Scan for the cell matching the given text and deliver its [x, y] coordinate at center. 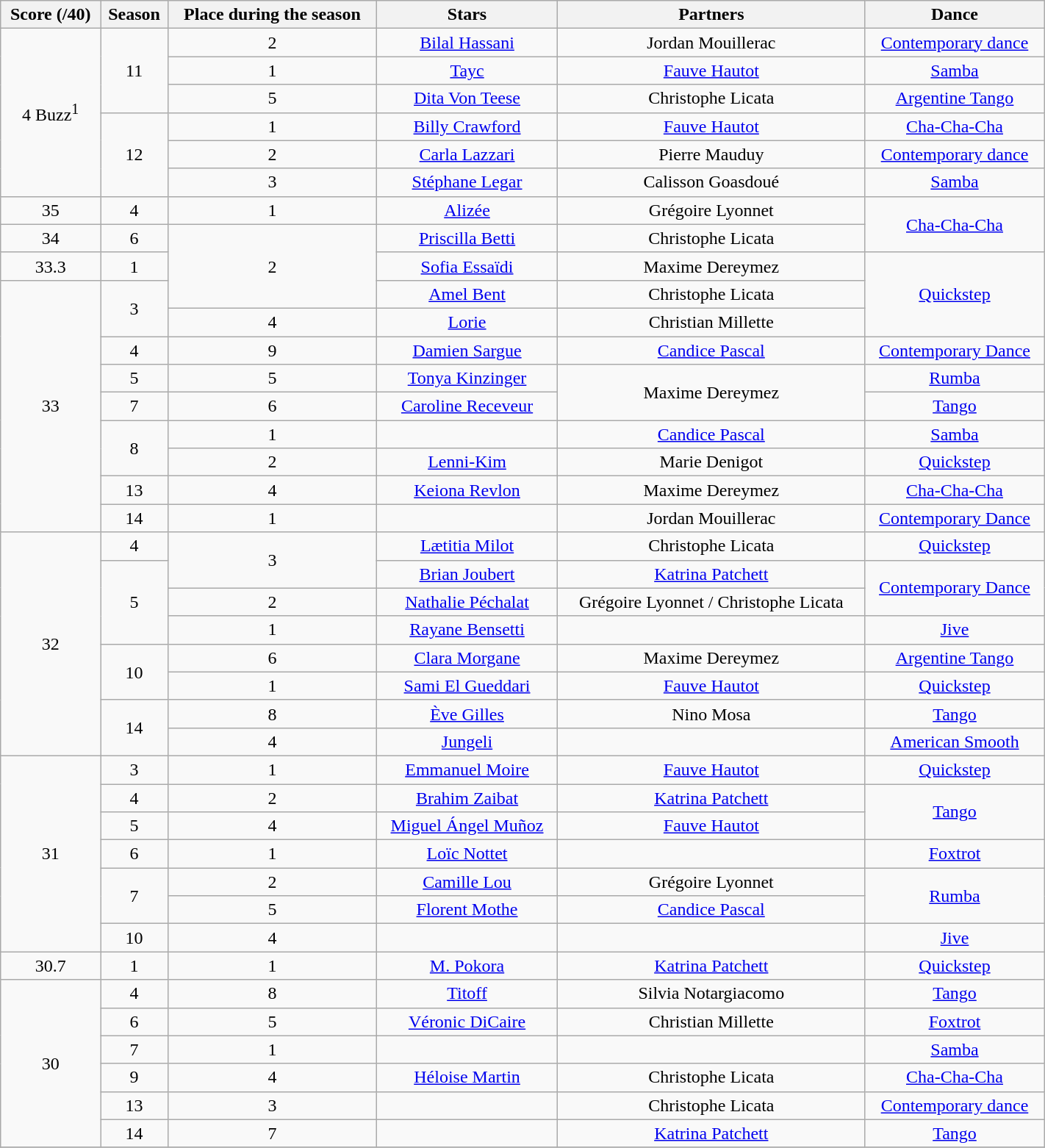
Damien Sargue [467, 351]
Grégoire Lyonnet / Christophe Licata [711, 602]
Lenni-Kim [467, 462]
11 [134, 71]
Sami El Gueddari [467, 686]
Camille Lou [467, 882]
Tonya Kinzinger [467, 379]
Miguel Ángel Muñoz [467, 826]
4 Buzz1 [51, 112]
Stéphane Legar [467, 182]
Marie Denigot [711, 462]
American Smooth [955, 742]
Partners [711, 15]
34 [51, 238]
Place during the season [273, 15]
Véronic DiCaire [467, 1022]
Lorie [467, 322]
Titoff [467, 994]
Season [134, 15]
Dita Von Teese [467, 98]
Priscilla Betti [467, 238]
Carla Lazzari [467, 154]
Florent Mothe [467, 910]
Score (/40) [51, 15]
12 [134, 154]
Brian Joubert [467, 574]
31 [51, 853]
Emmanuel Moire [467, 769]
32 [51, 644]
Calisson Goasdoué [711, 182]
Héloise Martin [467, 1077]
33 [51, 406]
30 [51, 1063]
Rayane Bensetti [467, 630]
Amel Bent [467, 294]
30.7 [51, 966]
Sofia Essaïdi [467, 266]
Jungeli [467, 742]
M. Pokora [467, 966]
Brahim Zaibat [467, 797]
Nino Mosa [711, 714]
Bilal Hassani [467, 43]
Pierre Mauduy [711, 154]
Tayc [467, 71]
Billy Crawford [467, 126]
33.3 [51, 266]
Dance [955, 15]
Loïc Nottet [467, 854]
Keiona Revlon [467, 490]
Alizée [467, 210]
Silvia Notargiacomo [711, 994]
Nathalie Péchalat [467, 602]
35 [51, 210]
Stars [467, 15]
Caroline Receveur [467, 406]
Clara Morgane [467, 658]
Lætitia Milot [467, 546]
Ève Gilles [467, 714]
